For the text-containing cell, return its midpoint in (x, y) coordinate format. 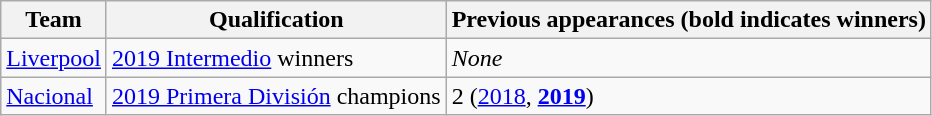
2 (2018, 2019) (688, 96)
2019 Primera División champions (276, 96)
Team (54, 20)
2019 Intermedio winners (276, 58)
None (688, 58)
Previous appearances (bold indicates winners) (688, 20)
Liverpool (54, 58)
Qualification (276, 20)
Nacional (54, 96)
